For the text-containing cell, return its midpoint in [X, Y] coordinate format. 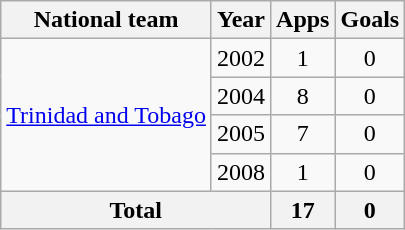
Goals [370, 20]
2004 [240, 96]
Total [136, 210]
8 [303, 96]
Year [240, 20]
National team [106, 20]
2008 [240, 172]
2002 [240, 58]
17 [303, 210]
Apps [303, 20]
7 [303, 134]
2005 [240, 134]
Trinidad and Tobago [106, 115]
